Provide the [x, y] coordinate of the cell's center where the given text is located.  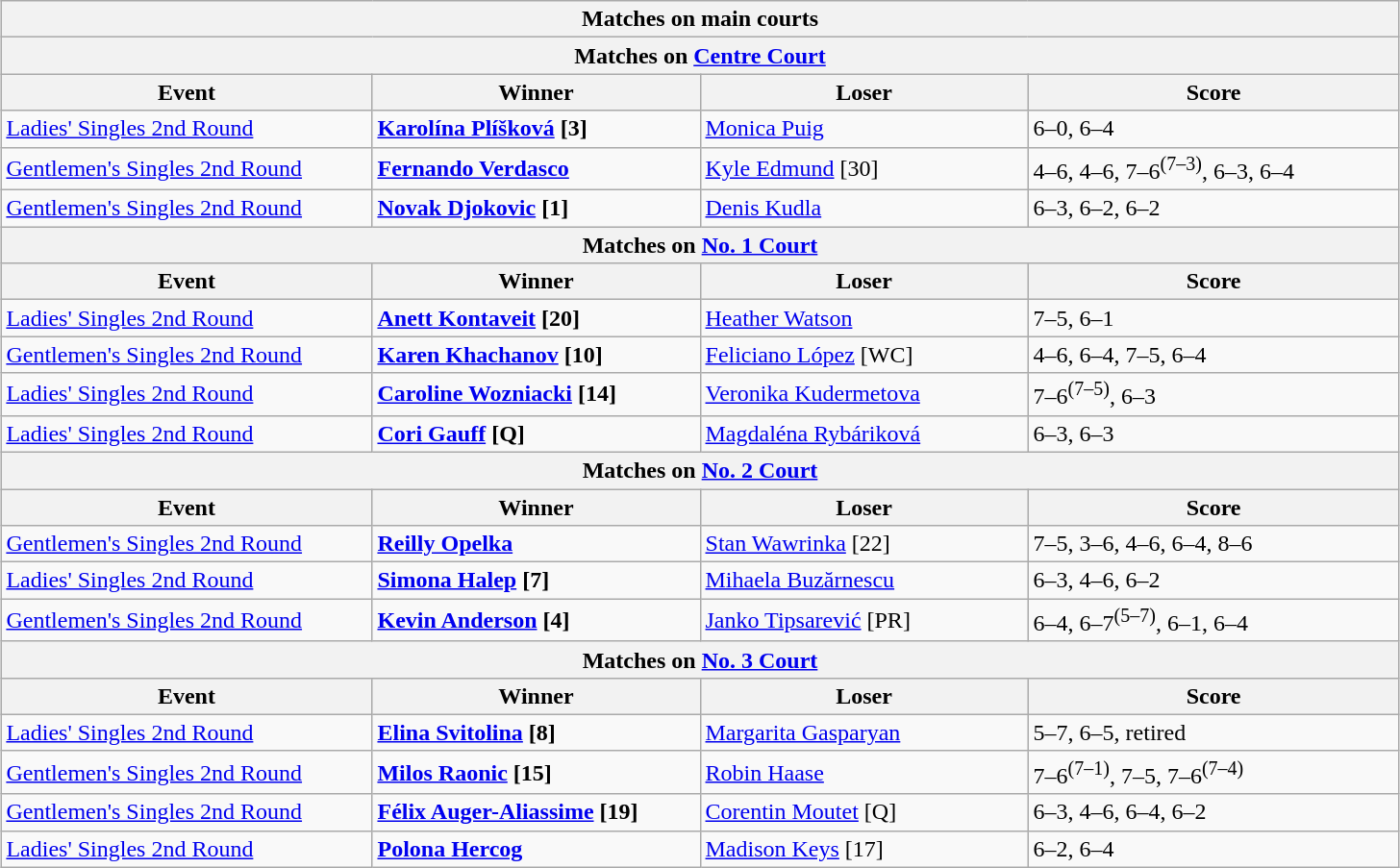
Robin Haase [863, 773]
Elina Svitolina [8] [537, 732]
Reilly Opelka [537, 544]
Feliciano López [WC] [863, 355]
Margarita Gasparyan [863, 732]
Kyle Edmund [30] [863, 169]
Félix Auger-Aliassime [19] [537, 812]
Magdaléna Rybáriková [863, 434]
Denis Kudla [863, 209]
Karen Khachanov [10] [537, 355]
Janko Tipsarević [PR] [863, 621]
Matches on No. 3 Court [700, 659]
7–5, 3–6, 4–6, 6–4, 8–6 [1213, 544]
Novak Djokovic [1] [537, 209]
7–6(7–1), 7–5, 7–6(7–4) [1213, 773]
Simona Halep [7] [537, 581]
6–0, 6–4 [1213, 129]
5–7, 6–5, retired [1213, 732]
Caroline Wozniacki [14] [537, 394]
Stan Wawrinka [22] [863, 544]
6–4, 6–7(5–7), 6–1, 6–4 [1213, 621]
6–3, 6–2, 6–2 [1213, 209]
7–6(7–5), 6–3 [1213, 394]
4–6, 4–6, 7–6(7–3), 6–3, 6–4 [1213, 169]
4–6, 6–4, 7–5, 6–4 [1213, 355]
Kevin Anderson [4] [537, 621]
Fernando Verdasco [537, 169]
Matches on No. 1 Court [700, 245]
Veronika Kudermetova [863, 394]
6–3, 4–6, 6–2 [1213, 581]
Milos Raonic [15] [537, 773]
6–3, 4–6, 6–4, 6–2 [1213, 812]
Karolína Plíšková [3] [537, 129]
Anett Kontaveit [20] [537, 318]
6–2, 6–4 [1213, 849]
Corentin Moutet [Q] [863, 812]
Mihaela Buzărnescu [863, 581]
Madison Keys [17] [863, 849]
Heather Watson [863, 318]
Matches on main courts [700, 19]
Matches on No. 2 Court [700, 470]
7–5, 6–1 [1213, 318]
Matches on Centre Court [700, 56]
Cori Gauff [Q] [537, 434]
6–3, 6–3 [1213, 434]
Monica Puig [863, 129]
Polona Hercog [537, 849]
